Find where the given text appears and provide that cell's center as [X, Y] coordinate. 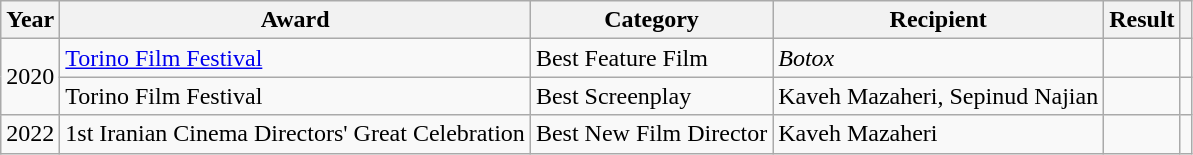
2020 [30, 77]
2022 [30, 134]
Year [30, 20]
Result [1142, 20]
Recipient [938, 20]
Category [651, 20]
Best Feature Film [651, 58]
Kaveh Mazaheri, Sepinud Najian [938, 96]
Botox [938, 58]
1st Iranian Cinema Directors' Great Celebration [296, 134]
Best Screenplay [651, 96]
Kaveh Mazaheri [938, 134]
Best New Film Director [651, 134]
Award [296, 20]
